Identify which cell holds the provided text, then report its [x, y] central coordinate. 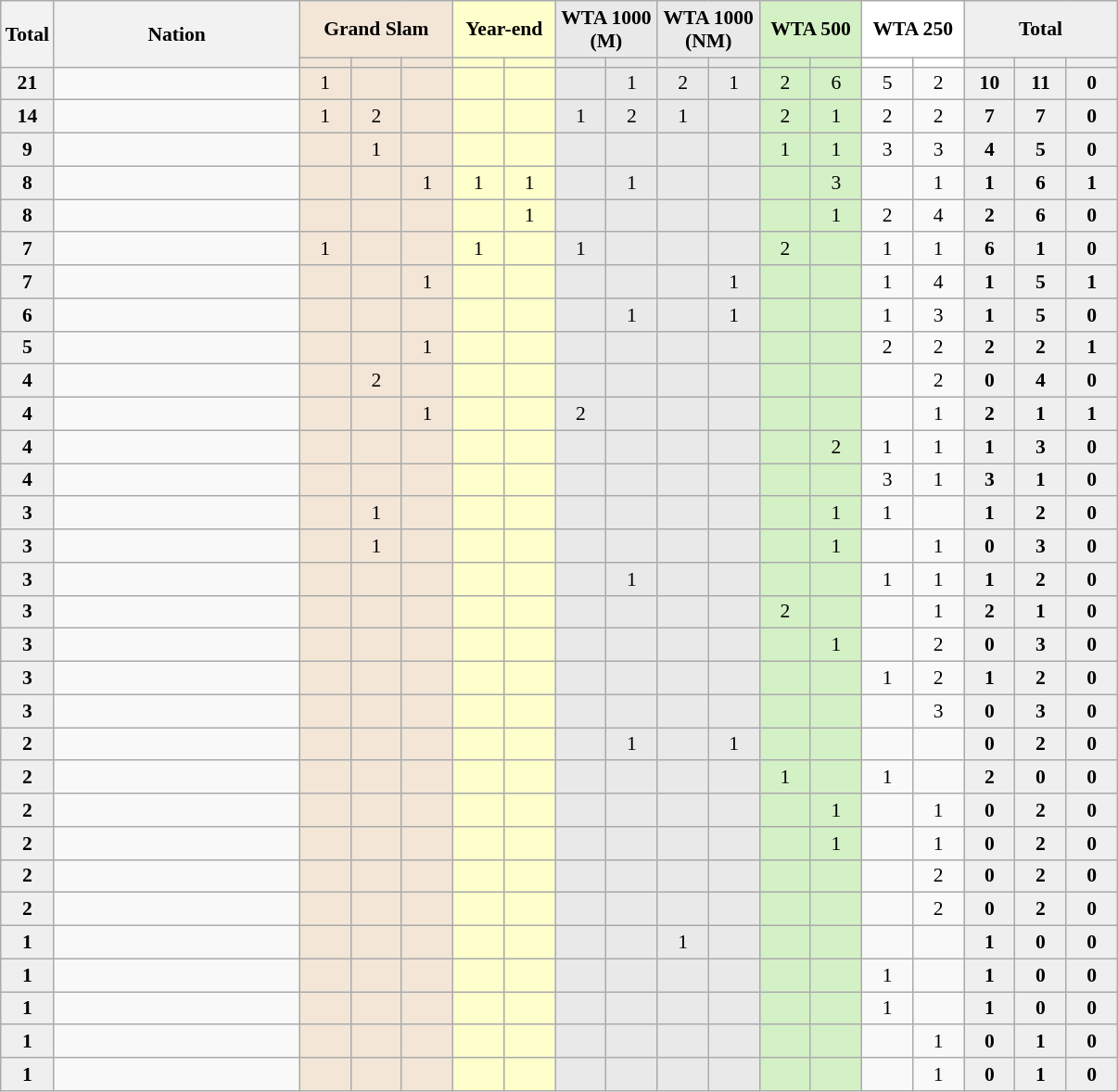
WTA 500 [810, 30]
Grand Slam [376, 30]
21 [28, 83]
WTA 1000 (M) [606, 30]
9 [28, 150]
Year-end [504, 30]
Nation [176, 33]
WTA 1000 (NM) [708, 30]
WTA 250 [913, 30]
10 [990, 83]
11 [1040, 83]
14 [28, 117]
